Identify which cell holds the provided text, then report its [X, Y] central coordinate. 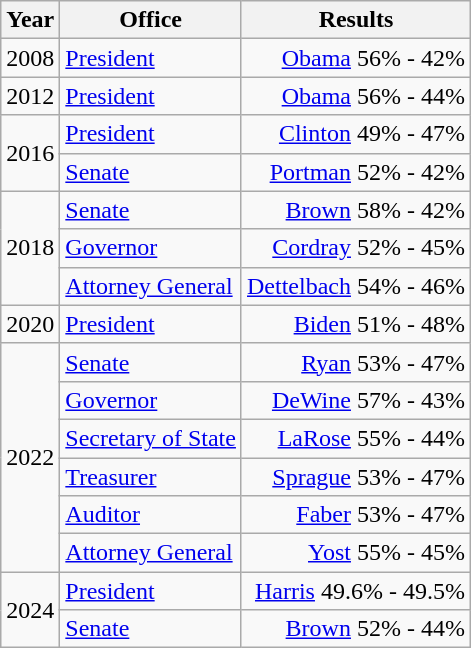
Faber 53% - 47% [356, 515]
LaRose 55% - 44% [356, 438]
Cordray 52% - 45% [356, 248]
Ryan 53% - 47% [356, 362]
2008 [30, 58]
Portman 52% - 42% [356, 172]
Results [356, 20]
Auditor [151, 515]
Brown 52% - 44% [356, 629]
Treasurer [151, 477]
Secretary of State [151, 438]
Dettelbach 54% - 46% [356, 286]
DeWine 57% - 43% [356, 400]
Year [30, 20]
2022 [30, 457]
2018 [30, 248]
Harris 49.6% - 49.5% [356, 591]
2016 [30, 153]
2012 [30, 96]
Brown 58% - 42% [356, 210]
Sprague 53% - 47% [356, 477]
Biden 51% - 48% [356, 324]
2024 [30, 610]
Obama 56% - 42% [356, 58]
2020 [30, 324]
Clinton 49% - 47% [356, 134]
Yost 55% - 45% [356, 553]
Office [151, 20]
Obama 56% - 44% [356, 96]
